Extract the (X, Y) coordinate from the center of the cell holding the provided text.  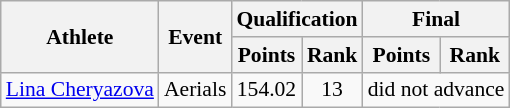
Event (195, 36)
Lina Cheryazova (80, 90)
13 (332, 90)
Final (436, 19)
Athlete (80, 36)
154.02 (266, 90)
Aerials (195, 90)
did not advance (436, 90)
Qualification (296, 19)
